Identify which cell holds the provided text, then report its [X, Y] central coordinate. 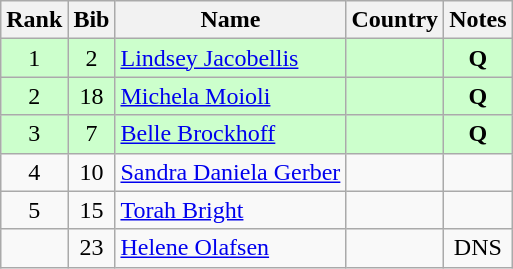
1 [34, 58]
4 [34, 172]
7 [92, 134]
Bib [92, 20]
Sandra Daniela Gerber [230, 172]
18 [92, 96]
Michela Moioli [230, 96]
3 [34, 134]
Country [395, 20]
DNS [478, 248]
Belle Brockhoff [230, 134]
Notes [478, 20]
Helene Olafsen [230, 248]
Name [230, 20]
Lindsey Jacobellis [230, 58]
15 [92, 210]
23 [92, 248]
5 [34, 210]
Rank [34, 20]
Torah Bright [230, 210]
10 [92, 172]
